Return the (X, Y) coordinate for the center point of the cell that contains the specified text.  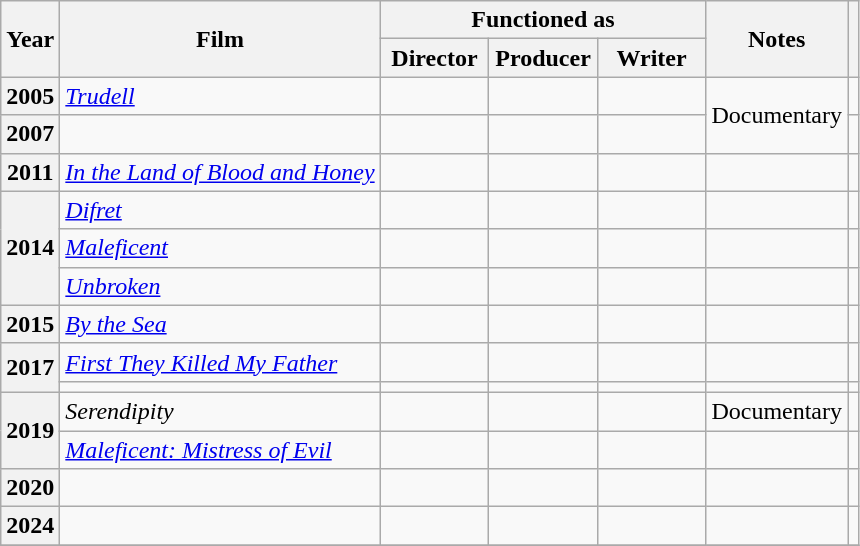
Notes (777, 39)
Producer (544, 58)
Maleficent: Mistress of Evil (220, 449)
Serendipity (220, 411)
Writer (652, 58)
By the Sea (220, 324)
Functioned as (543, 20)
2024 (30, 526)
2005 (30, 96)
Film (220, 39)
Director (434, 58)
2015 (30, 324)
Unbroken (220, 286)
In the Land of Blood and Honey (220, 172)
First They Killed My Father (220, 362)
Maleficent (220, 248)
Trudell (220, 96)
2019 (30, 430)
2011 (30, 172)
2007 (30, 134)
2014 (30, 248)
Year (30, 39)
2017 (30, 368)
Difret (220, 210)
2020 (30, 488)
